Capture the cell that displays the provided text and extract its [x, y] central coordinate. 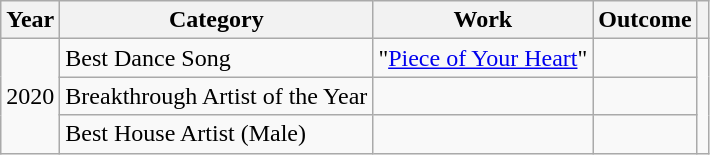
"Piece of Your Heart" [483, 58]
Outcome [645, 20]
Best House Artist (Male) [216, 134]
Category [216, 20]
Breakthrough Artist of the Year [216, 96]
Best Dance Song [216, 58]
Work [483, 20]
Year [30, 20]
2020 [30, 96]
